Detect which cell encompasses the target text, then output its (x, y) center coordinate. 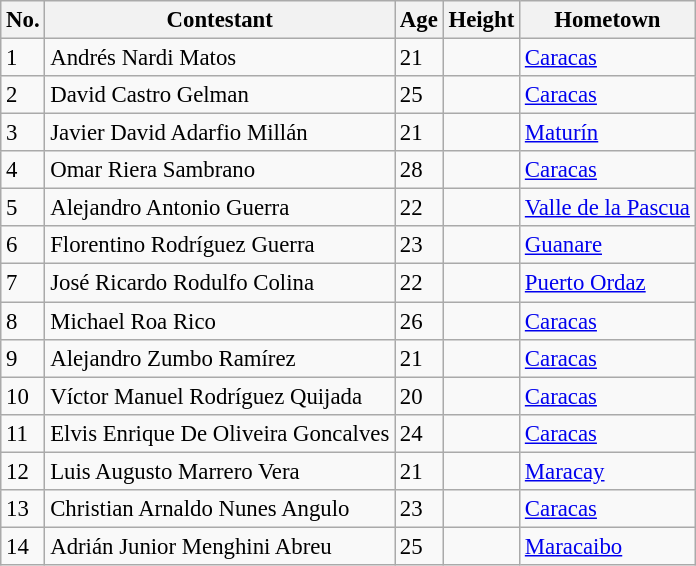
Alejandro Zumbo Ramírez (220, 358)
Alejandro Antonio Guerra (220, 208)
Height (481, 20)
1 (23, 58)
6 (23, 245)
Valle de la Pascua (608, 208)
2 (23, 95)
14 (23, 546)
Maracay (608, 471)
20 (420, 396)
Adrián Junior Menghini Abreu (220, 546)
12 (23, 471)
Michael Roa Rico (220, 321)
Omar Riera Sambrano (220, 170)
Elvis Enrique De Oliveira Goncalves (220, 433)
8 (23, 321)
3 (23, 133)
José Ricardo Rodulfo Colina (220, 283)
26 (420, 321)
Christian Arnaldo Nunes Angulo (220, 509)
7 (23, 283)
Maracaibo (608, 546)
Luis Augusto Marrero Vera (220, 471)
10 (23, 396)
David Castro Gelman (220, 95)
28 (420, 170)
Maturín (608, 133)
Florentino Rodríguez Guerra (220, 245)
Javier David Adarfio Millán (220, 133)
No. (23, 20)
Puerto Ordaz (608, 283)
Víctor Manuel Rodríguez Quijada (220, 396)
Age (420, 20)
Contestant (220, 20)
9 (23, 358)
5 (23, 208)
Guanare (608, 245)
Hometown (608, 20)
24 (420, 433)
13 (23, 509)
Andrés Nardi Matos (220, 58)
4 (23, 170)
11 (23, 433)
